Extract the [x, y] coordinate from the center of the cell holding the provided text.  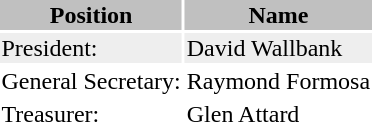
Position [91, 15]
President: [91, 48]
General Secretary: [91, 81]
Raymond Formosa [278, 81]
David Wallbank [278, 48]
Name [278, 15]
